Locate the cell with the specified text and output its [x, y] center coordinate. 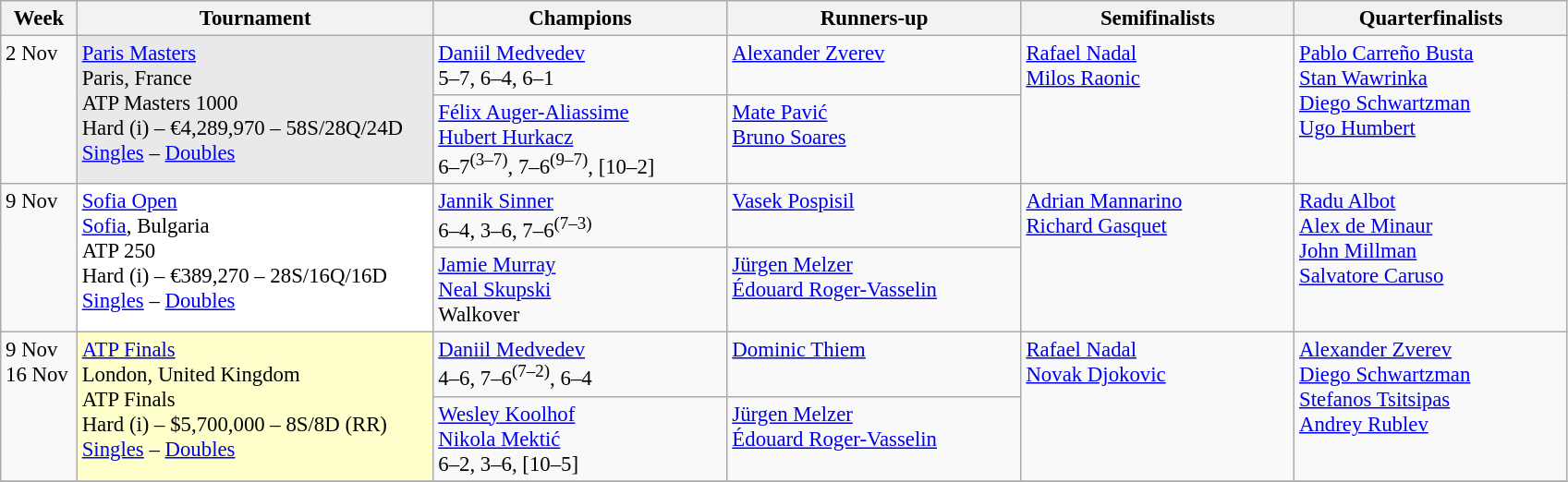
Dominic Thiem [874, 364]
Sofia Open Sofia, BulgariaATP 250Hard (i) – €389,270 – 28S/16Q/16D Singles – Doubles [255, 259]
Champions [580, 18]
Rafael Nadal Milos Raonic [1158, 111]
Alexander Zverev [874, 66]
Quarterfinalists [1431, 18]
Radu Albot Alex de Minaur John Millman Salvatore Caruso [1431, 259]
Wesley Koolhof Nikola Mektić 6–2, 3–6, [10–5] [580, 439]
Paris Masters Paris, FranceATP Masters 1000Hard (i) – €4,289,970 – 58S/28Q/24D Singles – Doubles [255, 111]
Adrian Mannarino Richard Gasquet [1158, 259]
9 Nov [39, 259]
Rafael Nadal Novak Djokovic [1158, 406]
Vasek Pospisil [874, 216]
Week [39, 18]
Tournament [255, 18]
2 Nov [39, 111]
ATP Finals London, United KingdomATP FinalsHard (i) – $5,700,000 – 8S/8D (RR) Singles – Doubles [255, 406]
Jamie Murray Neal Skupski Walkover [580, 290]
Semifinalists [1158, 18]
Mate Pavić Bruno Soares [874, 139]
Pablo Carreño Busta Stan Wawrinka Diego Schwartzman Ugo Humbert [1431, 111]
Daniil Medvedev5–7, 6–4, 6–1 [580, 66]
9 Nov16 Nov [39, 406]
Daniil Medvedev4–6, 7–6(7–2), 6–4 [580, 364]
Runners-up [874, 18]
Félix Auger-Aliassime Hubert Hurkacz 6–7(3–7), 7–6(9–7), [10–2] [580, 139]
Jannik Sinner6–4, 3–6, 7–6(7–3) [580, 216]
Alexander Zverev Diego Schwartzman Stefanos Tsitsipas Andrey Rublev [1431, 406]
